Detect which cell encompasses the target text, then output its (X, Y) center coordinate. 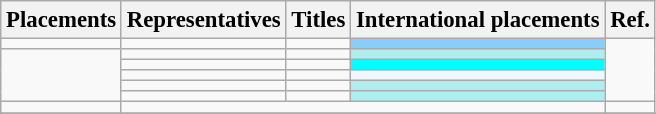
Placements (62, 20)
International placements (478, 20)
Ref. (630, 20)
Representatives (204, 20)
Titles (318, 20)
